Identify which cell holds the provided text, then report its [x, y] central coordinate. 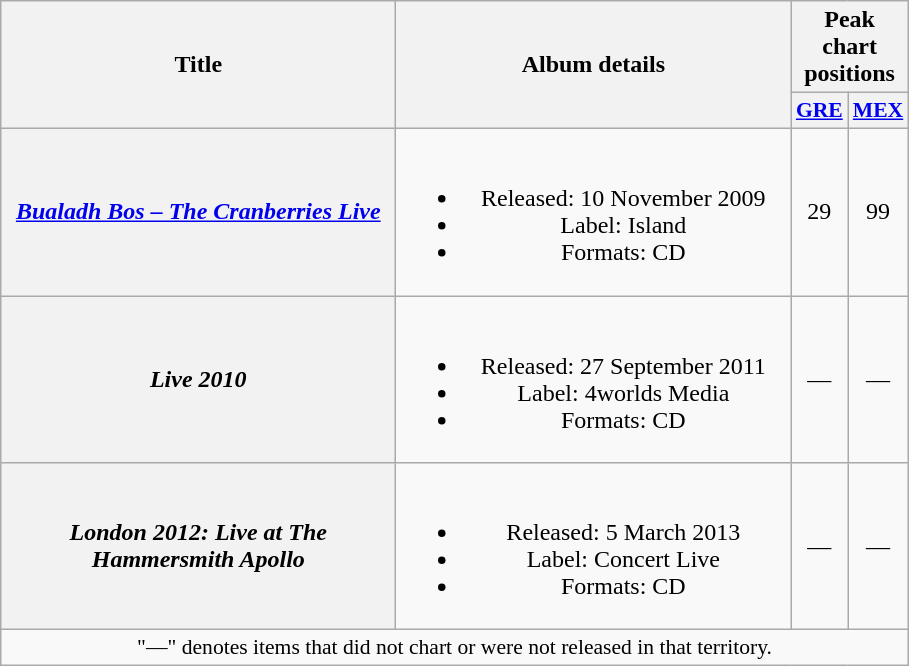
"—" denotes items that did not chart or were not released in that territory. [455, 648]
Album details [594, 65]
Released: 27 September 2011Label: 4worlds MediaFormats: CD [594, 380]
29 [820, 212]
London 2012: Live at The Hammersmith Apollo [198, 546]
Bualadh Bos – The Cranberries Live [198, 212]
Peakchartpositions [850, 47]
Title [198, 65]
Released: 10 November 2009Label: IslandFormats: CD [594, 212]
Live 2010 [198, 380]
GRE [820, 111]
MEX [878, 111]
99 [878, 212]
Released: 5 March 2013Label: Concert LiveFormats: CD [594, 546]
